Extract the [x, y] coordinate from the center of the cell holding the provided text.  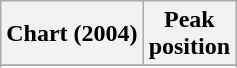
Chart (2004) [72, 34]
Peakposition [189, 34]
